Locate the cell with the specified text and output its (x, y) center coordinate. 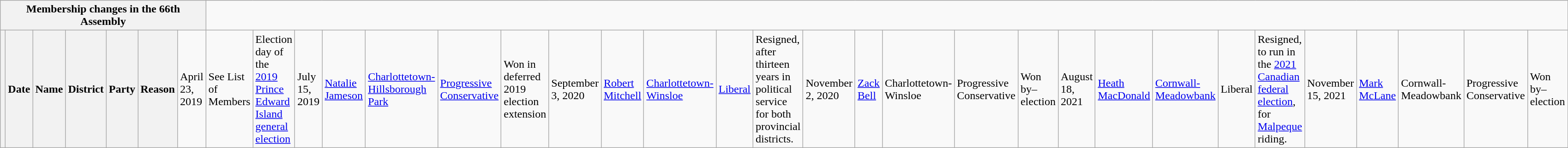
Election day of the 2019 Prince Edward Island general election (274, 89)
Reason (158, 89)
Resigned, after thirteen years in political service for both provincial districts. (778, 89)
September 3, 2020 (575, 89)
Robert Mitchell (622, 89)
Resigned, to run in the 2021 Canadian federal election, for Malpeque riding. (1280, 89)
Mark McLane (1377, 89)
Zack Bell (869, 89)
Membership changes in the 66th Assembly (103, 16)
July 15, 2019 (308, 89)
Name (49, 89)
See List of Members (229, 89)
Won in deferred 2019 election extension (525, 89)
August 18, 2021 (1076, 89)
Heath MacDonald (1124, 89)
Natalie Jameson (344, 89)
November 2, 2020 (829, 89)
Charlottetown-Hillsborough Park (402, 89)
November 15, 2021 (1330, 89)
April 23, 2019 (192, 89)
Party (122, 89)
District (86, 89)
Date (19, 89)
